Return the [X, Y] coordinate for the center point of the cell that contains the specified text.  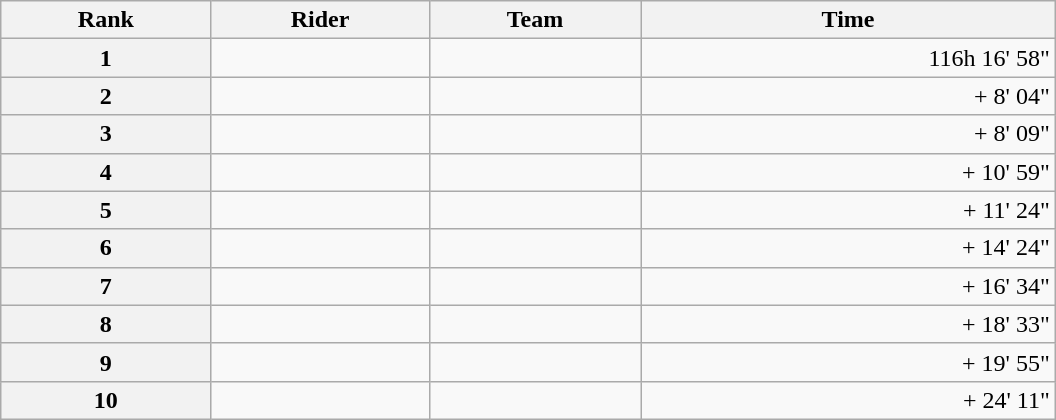
8 [106, 324]
4 [106, 172]
10 [106, 400]
9 [106, 362]
+ 16' 34" [848, 286]
3 [106, 134]
6 [106, 248]
5 [106, 210]
+ 8' 04" [848, 96]
+ 19' 55" [848, 362]
7 [106, 286]
Rider [320, 20]
+ 24' 11" [848, 400]
Team [535, 20]
2 [106, 96]
Time [848, 20]
1 [106, 58]
+ 8' 09" [848, 134]
+ 11' 24" [848, 210]
+ 14' 24" [848, 248]
Rank [106, 20]
+ 18' 33" [848, 324]
+ 10' 59" [848, 172]
116h 16' 58" [848, 58]
